Extract the (x, y) coordinate from the center of the cell holding the provided text.  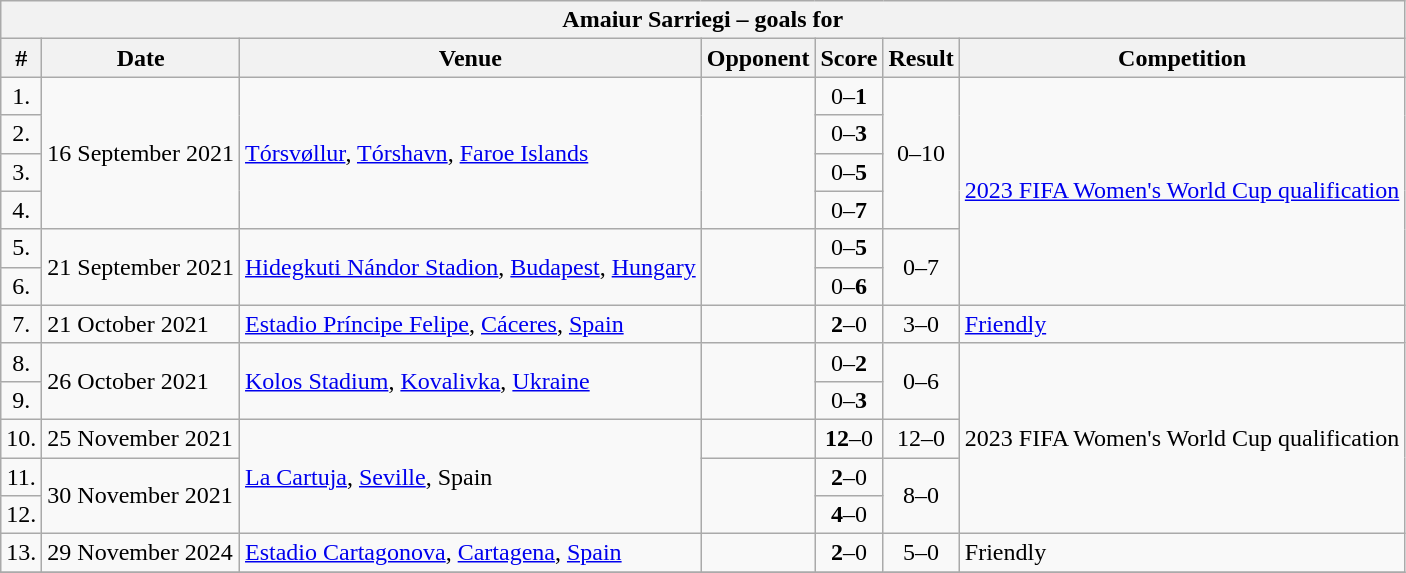
7. (22, 324)
0–1 (849, 96)
25 November 2021 (141, 438)
4–0 (849, 515)
9. (22, 400)
8. (22, 362)
# (22, 58)
12. (22, 515)
13. (22, 553)
Date (141, 58)
Venue (471, 58)
Result (921, 58)
29 November 2024 (141, 553)
3–0 (921, 324)
Tórsvøllur, Tórshavn, Faroe Islands (471, 153)
0–10 (921, 153)
0–2 (849, 362)
5–0 (921, 553)
30 November 2021 (141, 496)
21 October 2021 (141, 324)
4. (22, 210)
16 September 2021 (141, 153)
11. (22, 477)
3. (22, 172)
Estadio Cartagonova, Cartagena, Spain (471, 553)
5. (22, 248)
2. (22, 134)
8–0 (921, 496)
Score (849, 58)
10. (22, 438)
Hidegkuti Nándor Stadion, Budapest, Hungary (471, 267)
Kolos Stadium, Kovalivka, Ukraine (471, 381)
Competition (1182, 58)
6. (22, 286)
Estadio Príncipe Felipe, Cáceres, Spain (471, 324)
La Cartuja, Seville, Spain (471, 476)
26 October 2021 (141, 381)
21 September 2021 (141, 267)
1. (22, 96)
Amaiur Sarriegi – goals for (703, 20)
Opponent (758, 58)
